Return [X, Y] of the center of cell containing provided text 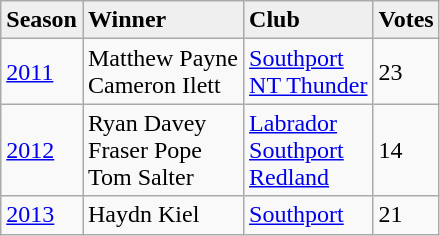
Season [42, 20]
14 [406, 150]
Southport [308, 215]
21 [406, 215]
Matthew Payne Cameron Ilett [162, 72]
23 [406, 72]
Winner [162, 20]
Southport NT Thunder [308, 72]
2013 [42, 215]
Ryan Davey Fraser PopeTom Salter [162, 150]
Club [308, 20]
Labrador Southport Redland [308, 150]
2011 [42, 72]
Haydn Kiel [162, 215]
Votes [406, 20]
2012 [42, 150]
